Pinpoint the cell where the given text exists, returning its (x, y) midpoint coordinate. 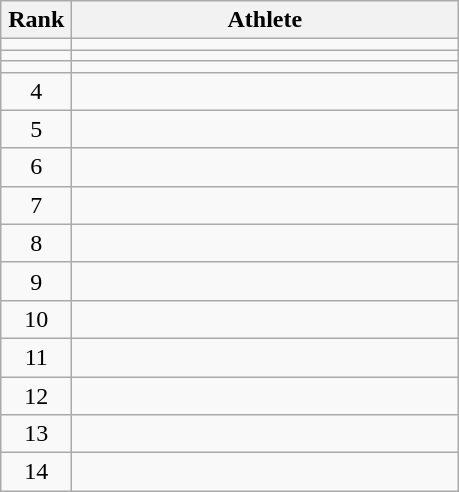
14 (36, 472)
12 (36, 395)
13 (36, 434)
7 (36, 205)
Rank (36, 20)
10 (36, 319)
9 (36, 281)
8 (36, 243)
4 (36, 91)
Athlete (265, 20)
5 (36, 129)
11 (36, 357)
6 (36, 167)
